Extract the (X, Y) coordinate from the center of the cell holding the provided text.  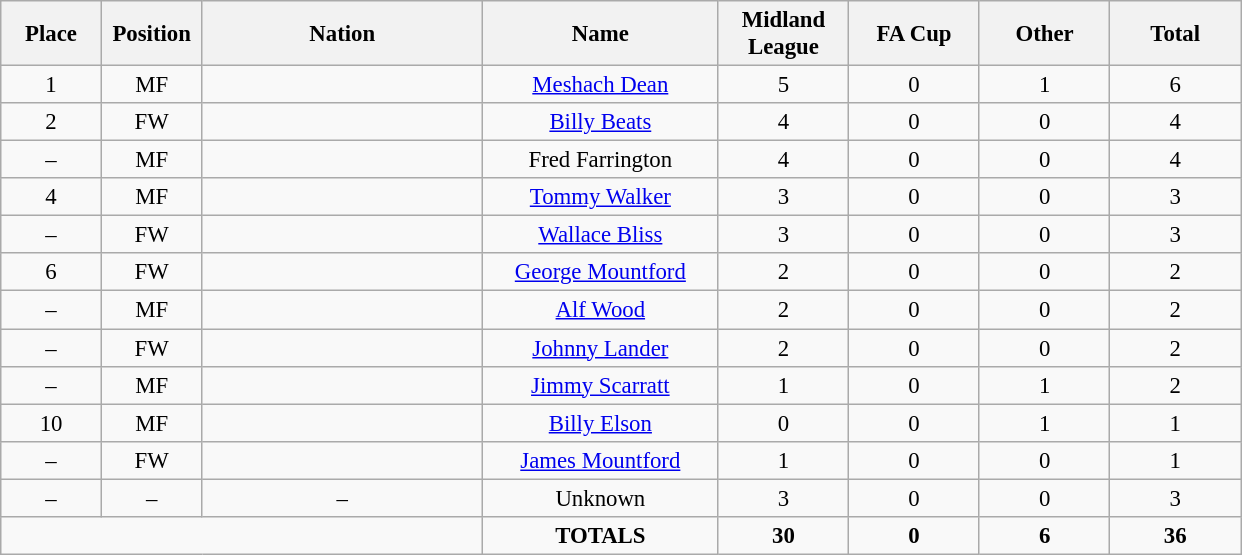
Fred Farrington (601, 160)
FA Cup (914, 34)
TOTALS (601, 536)
10 (52, 423)
Alf Wood (601, 310)
Midland League (784, 34)
Other (1044, 34)
Jimmy Scarratt (601, 385)
James Mountford (601, 460)
Billy Elson (601, 423)
Billy Beats (601, 122)
Wallace Bliss (601, 235)
Name (601, 34)
36 (1176, 536)
30 (784, 536)
Tommy Walker (601, 197)
Unknown (601, 498)
5 (784, 85)
George Mountford (601, 273)
Nation (342, 34)
Place (52, 34)
Total (1176, 34)
Position (152, 34)
Meshach Dean (601, 85)
Johnny Lander (601, 348)
